Determine the [x, y] coordinate at the center of the cell enclosing the given text.  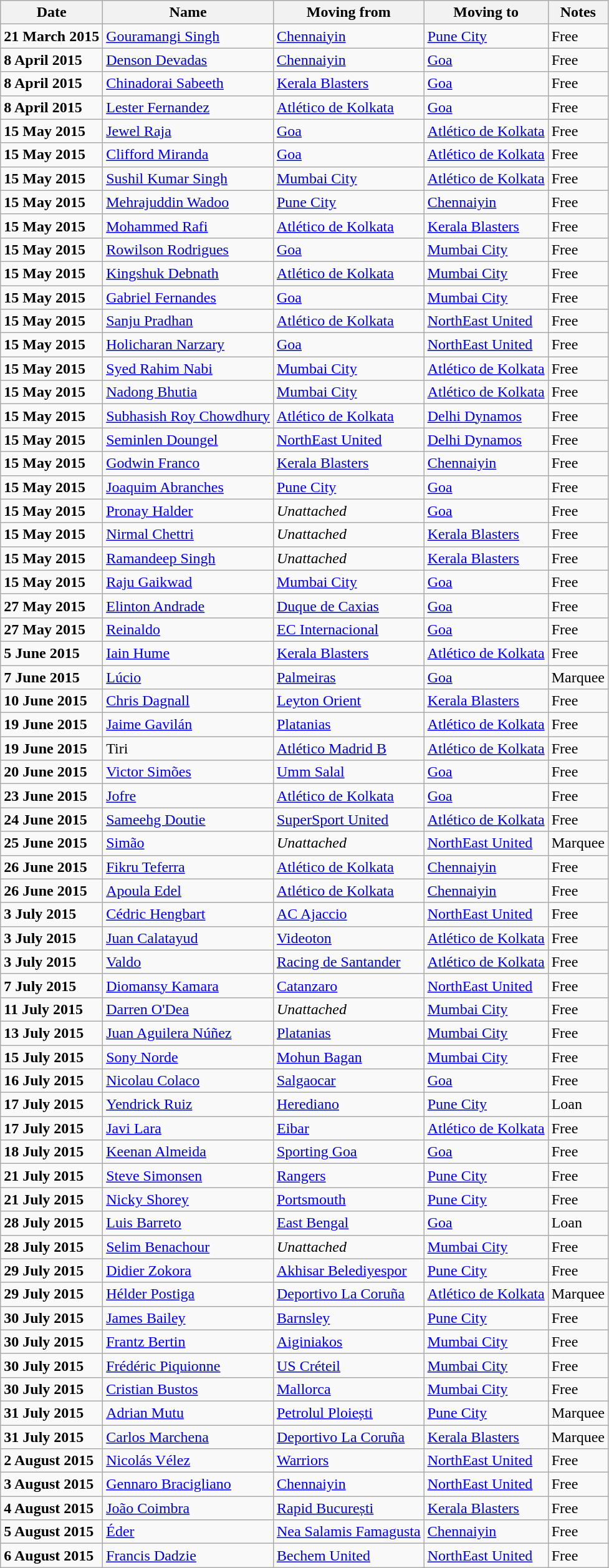
Éder [188, 1532]
Chinadorai Sabeeth [188, 84]
Rowilson Rodrigues [188, 249]
Clifford Miranda [188, 155]
7 June 2015 [52, 677]
Javi Lara [188, 1128]
Name [188, 12]
Iain Hume [188, 653]
Nicky Shorey [188, 1199]
Date [52, 12]
Mohammed Rafi [188, 226]
Chris Dagnall [188, 701]
Luis Barreto [188, 1223]
13 July 2015 [52, 1033]
Didier Zokora [188, 1270]
16 July 2015 [52, 1081]
Rapid București [348, 1508]
Joaquim Abranches [188, 487]
Gouramangi Singh [188, 36]
Reinaldo [188, 629]
Catanzaro [348, 985]
Palmeiras [348, 677]
Sanju Pradhan [188, 321]
3 August 2015 [52, 1484]
James Bailey [188, 1318]
24 June 2015 [52, 820]
20 June 2015 [52, 772]
15 July 2015 [52, 1057]
Raju Gaikwad [188, 582]
18 July 2015 [52, 1152]
5 June 2015 [52, 653]
4 August 2015 [52, 1508]
Carlos Marchena [188, 1436]
Juan Aguilera Núñez [188, 1033]
AC Ajaccio [348, 914]
EC Internacional [348, 629]
Lester Fernandez [188, 107]
Aiginiakos [348, 1342]
Francis Dadzie [188, 1556]
Nirmal Chettri [188, 535]
Gennaro Bracigliano [188, 1484]
Umm Salal [348, 772]
Lúcio [188, 677]
23 June 2015 [52, 796]
Fikru Teferra [188, 867]
Sushil Kumar Singh [188, 178]
Jofre [188, 796]
Rangers [348, 1176]
Gabriel Fernandes [188, 298]
Sony Norde [188, 1057]
Selim Benachour [188, 1247]
Herediano [348, 1105]
Leyton Orient [348, 701]
Adrian Mutu [188, 1413]
Yendrick Ruiz [188, 1105]
10 June 2015 [52, 701]
Steve Simonsen [188, 1176]
Portsmouth [348, 1199]
Sporting Goa [348, 1152]
Warriors [348, 1461]
Denson Devadas [188, 60]
21 March 2015 [52, 36]
Hélder Postiga [188, 1294]
Victor Simões [188, 772]
Moving to [486, 12]
Eibar [348, 1128]
Ramandeep Singh [188, 558]
Nadong Bhutia [188, 392]
Tiri [188, 748]
Pronay Halder [188, 511]
Mehrajuddin Wadoo [188, 202]
5 August 2015 [52, 1532]
Seminlen Doungel [188, 440]
Nicolás Vélez [188, 1461]
Simão [188, 843]
East Bengal [348, 1223]
Darren O'Dea [188, 1009]
Cédric Hengbart [188, 914]
Racing de Santander [348, 962]
SuperSport United [348, 820]
Duque de Caxias [348, 606]
Apoula Edel [188, 891]
Akhisar Belediyespor [348, 1270]
Petrolul Ploiești [348, 1413]
Holicharan Narzary [188, 345]
Kingshuk Debnath [188, 273]
Cristian Bustos [188, 1389]
Jaime Gavilán [188, 725]
Barnsley [348, 1318]
Keenan Almeida [188, 1152]
Nicolau Colaco [188, 1081]
Frantz Bertin [188, 1342]
2 August 2015 [52, 1461]
Notes [578, 12]
Frédéric Piquionne [188, 1365]
Nea Salamis Famagusta [348, 1532]
US Créteil [348, 1365]
Godwin Franco [188, 463]
6 August 2015 [52, 1556]
Diomansy Kamara [188, 985]
Moving from [348, 12]
Videoton [348, 938]
Sameehg Doutie [188, 820]
Valdo [188, 962]
Mohun Bagan [348, 1057]
Mallorca [348, 1389]
Atlético Madrid B [348, 748]
Juan Calatayud [188, 938]
Jewel Raja [188, 131]
11 July 2015 [52, 1009]
Salgaocar [348, 1081]
Syed Rahim Nabi [188, 369]
7 July 2015 [52, 985]
Elinton Andrade [188, 606]
Subhasish Roy Chowdhury [188, 416]
João Coimbra [188, 1508]
Bechem United [348, 1556]
25 June 2015 [52, 843]
